Search for the cell housing the specified text and yield its [X, Y] center coordinate. 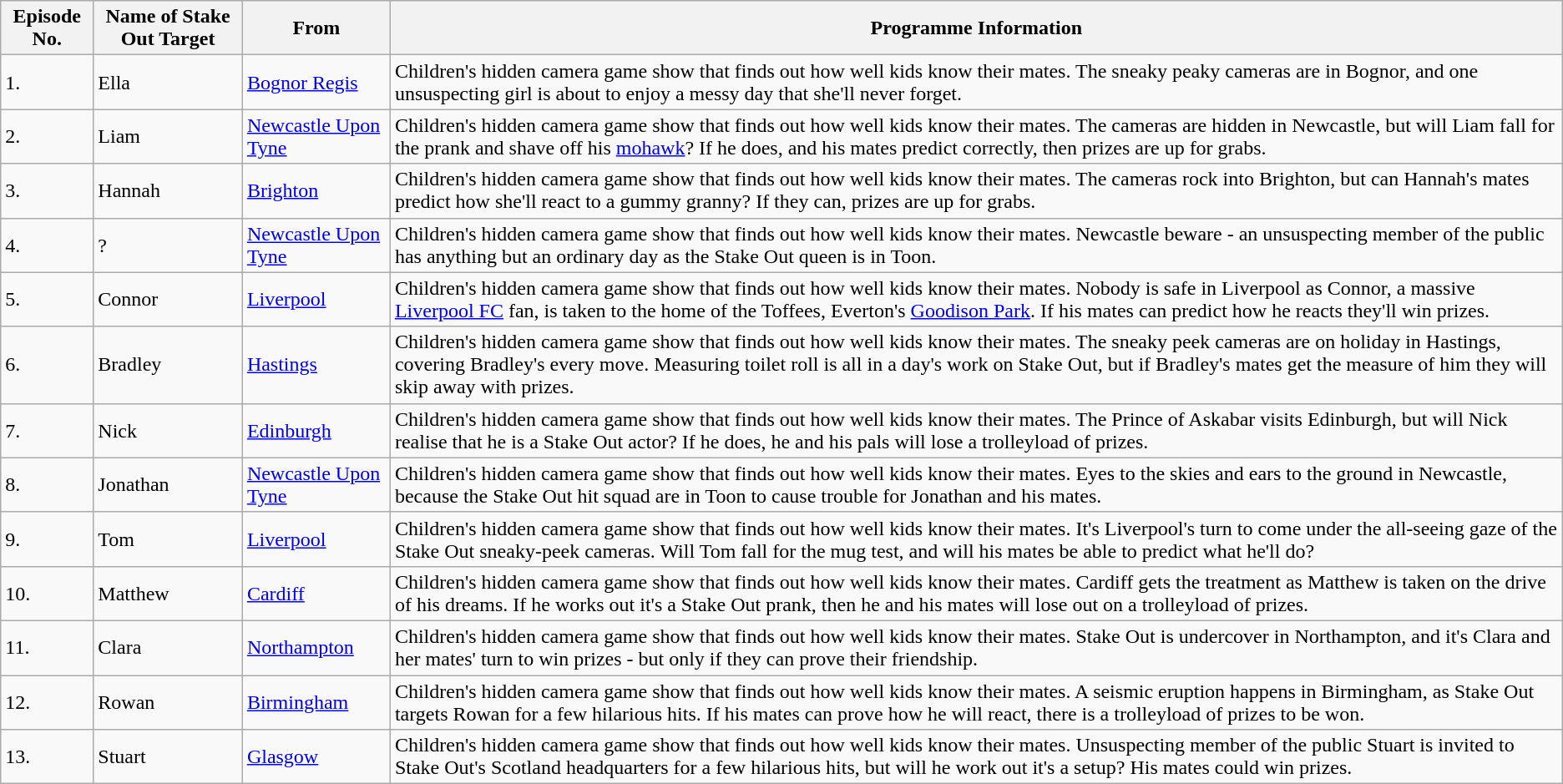
From [316, 28]
4. [47, 245]
9. [47, 539]
Tom [169, 539]
8. [47, 484]
13. [47, 756]
Episode No. [47, 28]
Birmingham [316, 701]
2. [47, 137]
Bradley [169, 365]
Liam [169, 137]
Rowan [169, 701]
Glasgow [316, 756]
12. [47, 701]
Stuart [169, 756]
Northampton [316, 648]
Brighton [316, 190]
Programme Information [976, 28]
Edinburgh [316, 431]
6. [47, 365]
Name of Stake Out Target [169, 28]
3. [47, 190]
Nick [169, 431]
11. [47, 648]
? [169, 245]
Clara [169, 648]
1. [47, 82]
Cardiff [316, 593]
Jonathan [169, 484]
Bognor Regis [316, 82]
Ella [169, 82]
5. [47, 299]
Hannah [169, 190]
10. [47, 593]
Connor [169, 299]
7. [47, 431]
Hastings [316, 365]
Matthew [169, 593]
